Capture the cell that displays the provided text and extract its [X, Y] central coordinate. 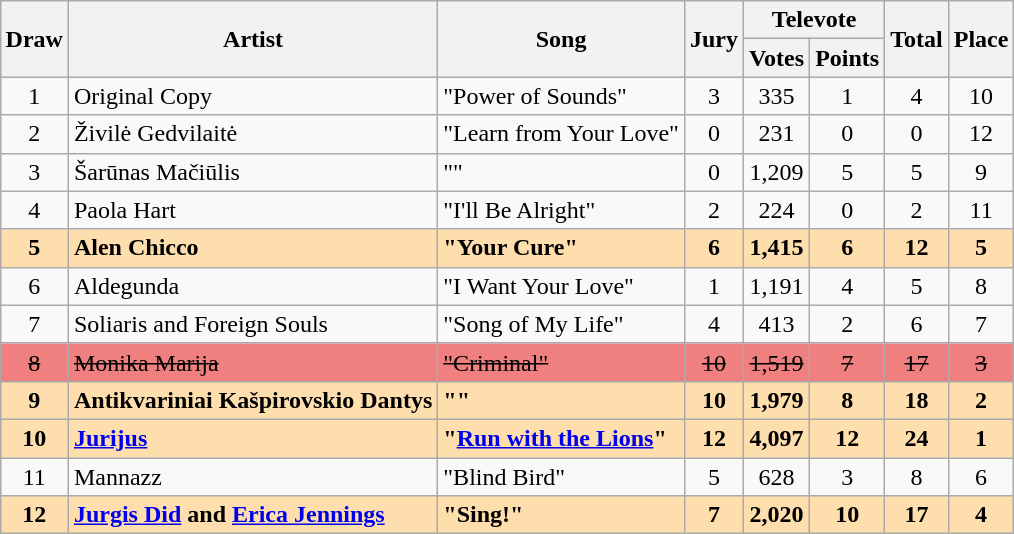
"Run with the Lions" [562, 438]
"Song of My Life" [562, 324]
1,519 [776, 362]
Paola Hart [252, 210]
Jury [714, 39]
Jurgis Did and Erica Jennings [252, 515]
Mannazz [252, 477]
"Power of Sounds" [562, 96]
"Blind Bird" [562, 477]
18 [917, 400]
335 [776, 96]
Soliaris and Foreign Souls [252, 324]
"Learn from Your Love" [562, 134]
2,020 [776, 515]
"Criminal" [562, 362]
Alen Chicco [252, 248]
Jurijus [252, 438]
"I Want Your Love" [562, 286]
Živilė Gedvilaitė [252, 134]
Artist [252, 39]
Total [917, 39]
224 [776, 210]
Draw [34, 39]
4,097 [776, 438]
1,191 [776, 286]
Points [848, 58]
1,209 [776, 172]
24 [917, 438]
"Your Cure" [562, 248]
Original Copy [252, 96]
231 [776, 134]
Aldegunda [252, 286]
1,415 [776, 248]
Šarūnas Mačiūlis [252, 172]
Televote [814, 20]
Song [562, 39]
628 [776, 477]
1,979 [776, 400]
413 [776, 324]
Place [981, 39]
Monika Marija [252, 362]
"Sing!" [562, 515]
Antikvariniai Kašpirovskio Dantys [252, 400]
Votes [776, 58]
"I'll Be Alright" [562, 210]
